Search for the cell housing the specified text and yield its [X, Y] center coordinate. 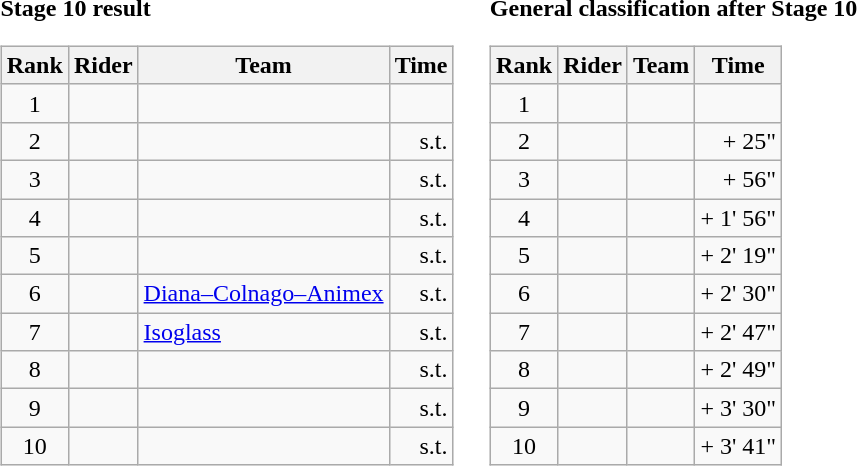
Diana–Colnago–Animex [264, 294]
+ 2' 47" [738, 332]
+ 3' 41" [738, 446]
+ 1' 56" [738, 217]
+ 2' 49" [738, 370]
+ 2' 30" [738, 294]
+ 2' 19" [738, 256]
+ 25" [738, 141]
+ 3' 30" [738, 408]
+ 56" [738, 179]
Isoglass [264, 332]
